Find where the given text appears and provide that cell's center as (X, Y) coordinate. 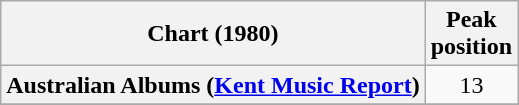
13 (471, 85)
Peakposition (471, 34)
Australian Albums (Kent Music Report) (213, 85)
Chart (1980) (213, 34)
